Extract the [X, Y] coordinate from the center of the cell holding the provided text.  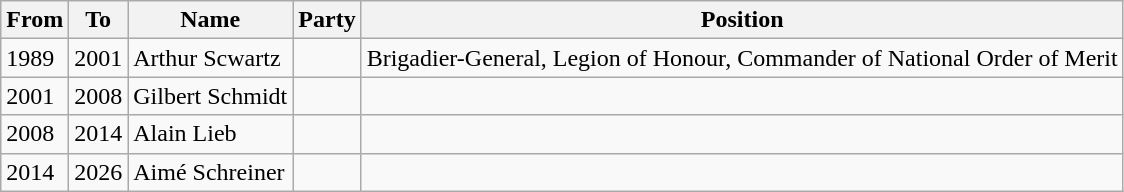
Aimé Schreiner [210, 172]
Alain Lieb [210, 134]
Position [742, 20]
2026 [98, 172]
Brigadier-General, Legion of Honour, Commander of National Order of Merit [742, 58]
Party [327, 20]
1989 [35, 58]
Gilbert Schmidt [210, 96]
To [98, 20]
From [35, 20]
Arthur Scwartz [210, 58]
Name [210, 20]
